Pinpoint the cell where the given text exists, returning its [X, Y] midpoint coordinate. 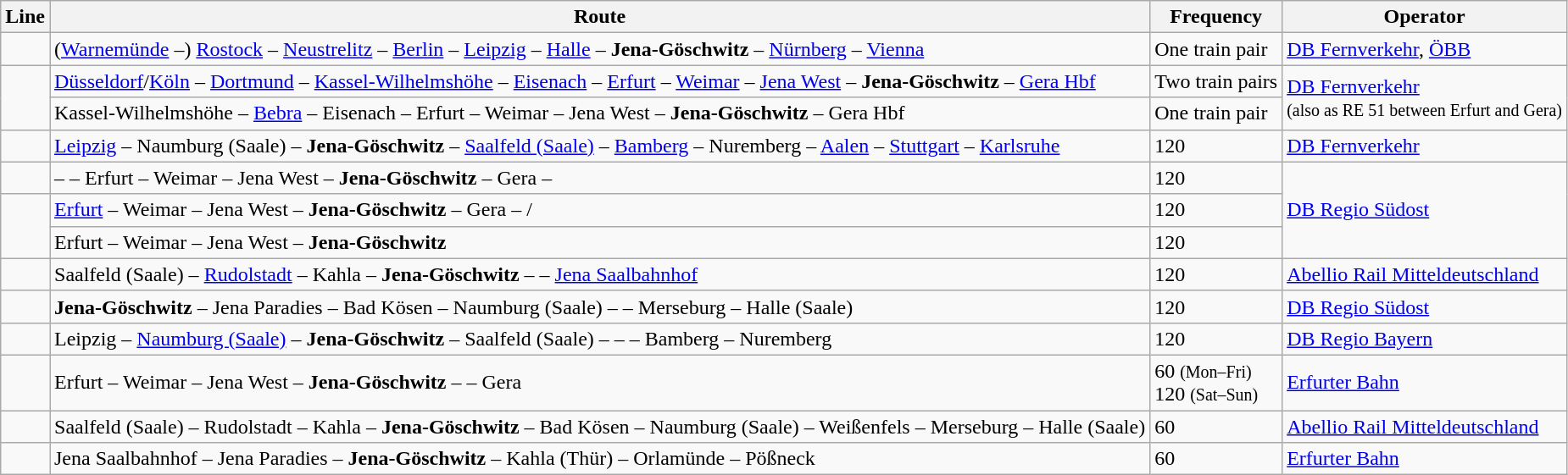
DB Fernverkehr [1425, 146]
Frequency [1216, 17]
– – Erfurt – Weimar – Jena West – Jena-Göschwitz – Gera – [599, 178]
Line [25, 17]
Erfurt – Weimar – Jena West – Jena-Göschwitz [599, 242]
Saalfeld (Saale) – Rudolstadt – Kahla – Jena-Göschwitz – Bad Kösen – Naumburg (Saale) – Weißenfels – Merseburg – Halle (Saale) [599, 426]
Jena Saalbahnhof – Jena Paradies – Jena-Göschwitz – Kahla (Thür) – Orlamünde – Pößneck [599, 459]
Leipzig – Naumburg (Saale) – Jena-Göschwitz – Saalfeld (Saale) – – – Bamberg – Nuremberg [599, 339]
(Warnemünde –) Rostock – Neustrelitz – Berlin – Leipzig – Halle – Jena-Göschwitz – Nürnberg – Vienna [599, 49]
Erfurt – Weimar – Jena West – Jena-Göschwitz – Gera – / [599, 210]
DB Fernverkehr (also as RE 51 between Erfurt and Gera) [1425, 97]
Operator [1425, 17]
DB Fernverkehr, ÖBB [1425, 49]
60 (Mon–Fri)120 (Sat–Sun) [1216, 383]
Saalfeld (Saale) – Rudolstadt – Kahla – Jena-Göschwitz – – Jena Saalbahnhof [599, 274]
Route [599, 17]
Düsseldorf/Köln – Dortmund – Kassel-Wilhelmshöhe – Eisenach – Erfurt – Weimar – Jena West – Jena-Göschwitz – Gera Hbf [599, 81]
Leipzig – Naumburg (Saale) – Jena-Göschwitz – Saalfeld (Saale) – Bamberg – Nuremberg – Aalen – Stuttgart – Karlsruhe [599, 146]
Two train pairs [1216, 81]
Erfurt – Weimar – Jena West – Jena-Göschwitz – – Gera [599, 383]
DB Regio Bayern [1425, 339]
Jena-Göschwitz – Jena Paradies – Bad Kösen – Naumburg (Saale) – – Merseburg – Halle (Saale) [599, 307]
Kassel-Wilhelmshöhe – Bebra – Eisenach – Erfurt – Weimar – Jena West – Jena-Göschwitz – Gera Hbf [599, 113]
